From the cell containing the given text, extract its center point as (x, y) coordinate. 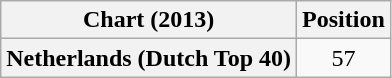
57 (344, 58)
Netherlands (Dutch Top 40) (149, 58)
Position (344, 20)
Chart (2013) (149, 20)
